Provide the (x, y) coordinate of the cell's center where the given text is located.  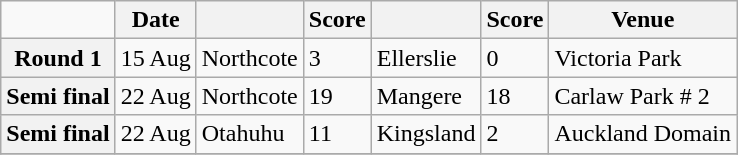
Round 1 (58, 58)
Date (156, 20)
19 (337, 96)
Kingsland (426, 134)
Carlaw Park # 2 (643, 96)
2 (515, 134)
0 (515, 58)
Ellerslie (426, 58)
Otahuhu (250, 134)
Mangere (426, 96)
Victoria Park (643, 58)
Venue (643, 20)
3 (337, 58)
11 (337, 134)
18 (515, 96)
15 Aug (156, 58)
Auckland Domain (643, 134)
